Locate the cell with the specified text and output its [x, y] center coordinate. 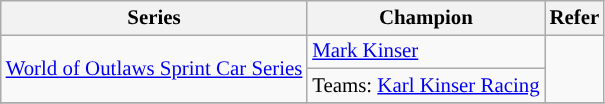
Teams: Karl Kinser Racing [426, 85]
Champion [426, 18]
Refer [574, 18]
Series [154, 18]
Mark Kinser [426, 51]
World of Outlaws Sprint Car Series [154, 68]
